Identify which cell holds the provided text, then report its [x, y] central coordinate. 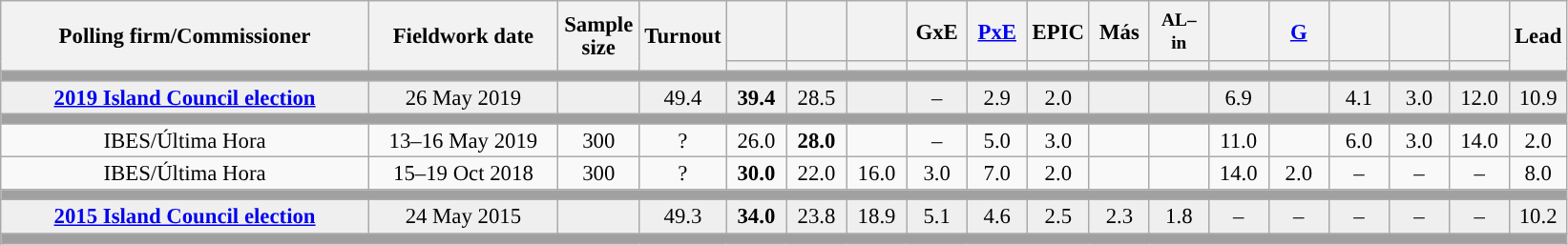
Polling firm/Commissioner [185, 36]
11.0 [1239, 141]
13–16 May 2019 [463, 141]
39.4 [756, 97]
2.5 [1057, 217]
6.0 [1359, 141]
8.0 [1538, 174]
23.8 [817, 217]
49.4 [683, 97]
2.9 [996, 97]
GxE [937, 31]
26.0 [756, 141]
15–19 Oct 2018 [463, 174]
Más [1119, 31]
12.0 [1479, 97]
2015 Island Council election [185, 217]
30.0 [756, 174]
4.1 [1359, 97]
Lead [1538, 36]
EPIC [1057, 31]
22.0 [817, 174]
24 May 2015 [463, 217]
AL–in [1179, 31]
26 May 2019 [463, 97]
28.5 [817, 97]
34.0 [756, 217]
18.9 [876, 217]
4.6 [996, 217]
G [1298, 31]
6.9 [1239, 97]
PxE [996, 31]
16.0 [876, 174]
49.3 [683, 217]
Fieldwork date [463, 36]
10.9 [1538, 97]
28.0 [817, 141]
Turnout [683, 36]
10.2 [1538, 217]
5.1 [937, 217]
2.3 [1119, 217]
5.0 [996, 141]
1.8 [1179, 217]
7.0 [996, 174]
Sample size [598, 36]
2019 Island Council election [185, 97]
